Return the [X, Y] coordinate for the center point of the cell that contains the specified text.  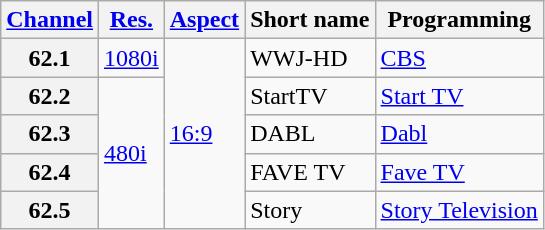
Short name [310, 20]
62.4 [50, 172]
1080i [132, 58]
Res. [132, 20]
StartTV [310, 96]
Start TV [459, 96]
62.2 [50, 96]
Programming [459, 20]
FAVE TV [310, 172]
Dabl [459, 134]
Fave TV [459, 172]
Channel [50, 20]
Story [310, 210]
Story Television [459, 210]
62.1 [50, 58]
62.5 [50, 210]
CBS [459, 58]
16:9 [204, 134]
Aspect [204, 20]
480i [132, 153]
DABL [310, 134]
62.3 [50, 134]
WWJ-HD [310, 58]
